Scan for the cell matching the given text and deliver its (x, y) coordinate at center. 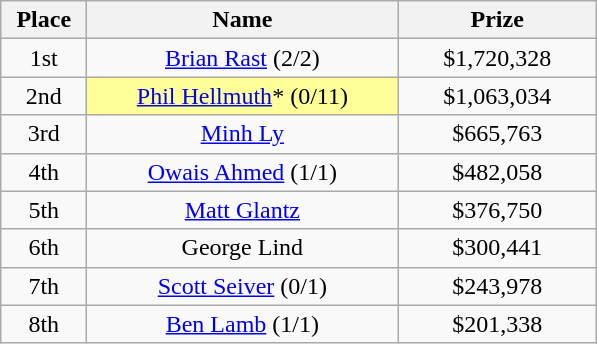
$243,978 (498, 286)
8th (44, 324)
Matt Glantz (242, 210)
$1,063,034 (498, 96)
5th (44, 210)
6th (44, 248)
7th (44, 286)
$482,058 (498, 172)
Owais Ahmed (1/1) (242, 172)
4th (44, 172)
George Lind (242, 248)
Brian Rast (2/2) (242, 58)
1st (44, 58)
2nd (44, 96)
Ben Lamb (1/1) (242, 324)
$201,338 (498, 324)
Phil Hellmuth* (0/11) (242, 96)
Name (242, 20)
$665,763 (498, 134)
Minh Ly (242, 134)
$376,750 (498, 210)
$300,441 (498, 248)
3rd (44, 134)
Scott Seiver (0/1) (242, 286)
Place (44, 20)
Prize (498, 20)
$1,720,328 (498, 58)
